Search for the cell housing the specified text and yield its (x, y) center coordinate. 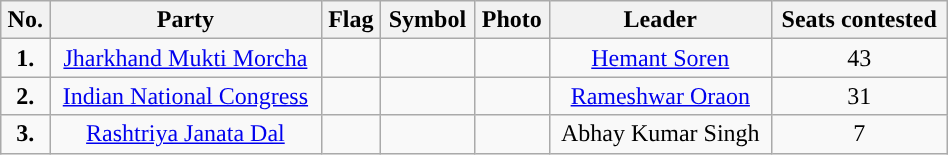
Jharkhand Mukti Morcha (186, 58)
Flag (351, 20)
Indian National Congress (186, 96)
Party (186, 20)
3. (26, 134)
Photo (512, 20)
Leader (660, 20)
43 (859, 58)
Seats contested (859, 20)
Symbol (428, 20)
31 (859, 96)
7 (859, 134)
1. (26, 58)
2. (26, 96)
No. (26, 20)
Rashtriya Janata Dal (186, 134)
Hemant Soren (660, 58)
Rameshwar Oraon (660, 96)
Abhay Kumar Singh (660, 134)
